Provide the (x, y) coordinate of the cell's center where the given text is located.  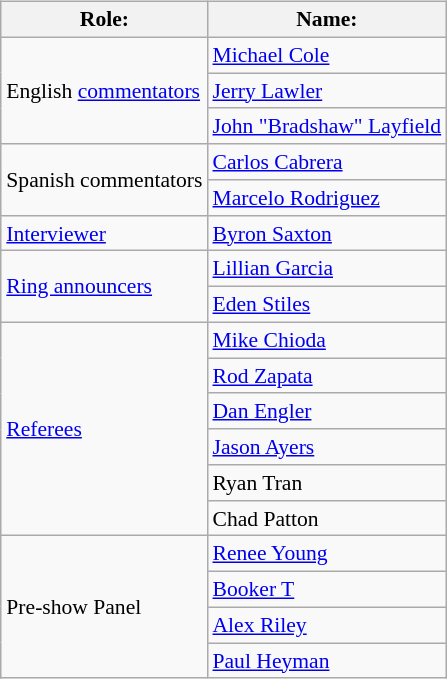
Name: (326, 20)
Carlos Cabrera (326, 162)
Ryan Tran (326, 483)
Renee Young (326, 554)
Jerry Lawler (326, 91)
Booker T (326, 590)
Alex Riley (326, 625)
Paul Heyman (326, 661)
Eden Stiles (326, 305)
Byron Saxton (326, 233)
Dan Engler (326, 411)
John "Bradshaw" Layfield (326, 126)
Mike Chioda (326, 340)
Lillian Garcia (326, 269)
Role: (104, 20)
Ring announcers (104, 286)
Interviewer (104, 233)
Chad Patton (326, 518)
Referees (104, 429)
Marcelo Rodriguez (326, 198)
English commentators (104, 90)
Pre-show Panel (104, 607)
Rod Zapata (326, 376)
Michael Cole (326, 55)
Jason Ayers (326, 447)
Spanish commentators (104, 180)
